Return (x, y) of the center of cell containing provided text 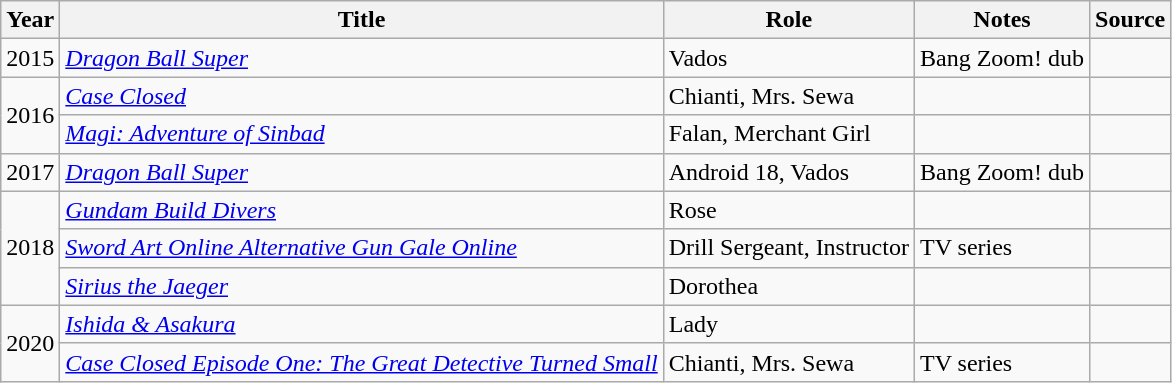
Lady (788, 324)
Notes (1002, 20)
Source (1130, 20)
Android 18, Vados (788, 172)
Ishida & Asakura (362, 324)
Title (362, 20)
2020 (30, 343)
2018 (30, 248)
Sirius the Jaeger (362, 286)
Drill Sergeant, Instructor (788, 248)
2016 (30, 115)
Dorothea (788, 286)
Gundam Build Divers (362, 210)
Year (30, 20)
Vados (788, 58)
Magi: Adventure of Sinbad (362, 134)
Sword Art Online Alternative Gun Gale Online (362, 248)
Falan, Merchant Girl (788, 134)
2017 (30, 172)
Rose (788, 210)
Role (788, 20)
Case Closed Episode One: The Great Detective Turned Small (362, 362)
2015 (30, 58)
Case Closed (362, 96)
